Scan for the cell matching the given text and deliver its [X, Y] coordinate at center. 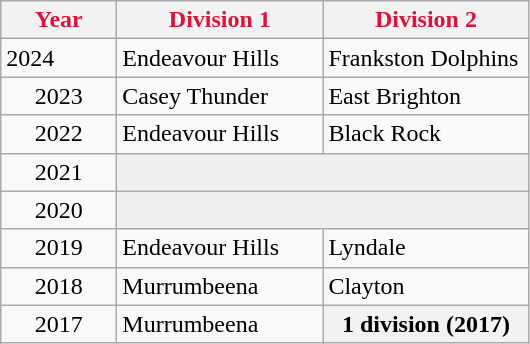
Division 2 [426, 20]
2024 [59, 58]
Frankston Dolphins [426, 58]
Lyndale [426, 248]
2019 [59, 248]
East Brighton [426, 96]
2021 [59, 172]
2020 [59, 210]
2018 [59, 286]
Division 1 [220, 20]
2017 [59, 324]
Year [59, 20]
Clayton [426, 286]
2022 [59, 134]
2023 [59, 96]
Black Rock [426, 134]
1 division (2017) [426, 324]
Casey Thunder [220, 96]
